Return (x, y) of the center of cell containing provided text 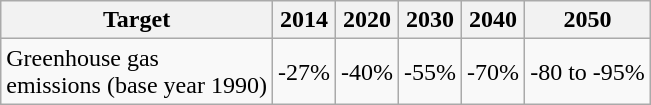
Greenhouse gasemissions (base year 1990) (137, 72)
-40% (366, 72)
2030 (430, 20)
2020 (366, 20)
-80 to -95% (588, 72)
2040 (494, 20)
-55% (430, 72)
-70% (494, 72)
2014 (304, 20)
-27% (304, 72)
Target (137, 20)
2050 (588, 20)
